Extract the [x, y] coordinate from the center of the cell holding the provided text.  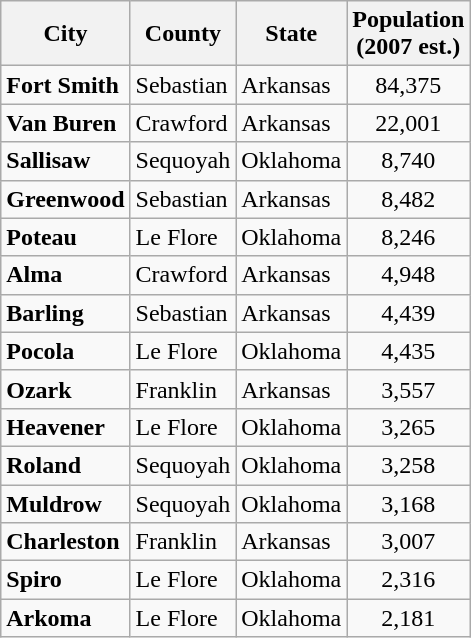
Fort Smith [66, 85]
Alma [66, 275]
Barling [66, 313]
Sallisaw [66, 161]
3,557 [408, 389]
4,435 [408, 351]
84,375 [408, 85]
County [183, 34]
8,246 [408, 237]
Ozark [66, 389]
2,181 [408, 618]
Pocola [66, 351]
Roland [66, 465]
8,740 [408, 161]
Population (2007 est.) [408, 34]
Arkoma [66, 618]
Charleston [66, 542]
3,007 [408, 542]
City [66, 34]
4,948 [408, 275]
Greenwood [66, 199]
3,168 [408, 503]
4,439 [408, 313]
3,265 [408, 427]
Poteau [66, 237]
Muldrow [66, 503]
3,258 [408, 465]
2,316 [408, 580]
Spiro [66, 580]
State [292, 34]
22,001 [408, 123]
Heavener [66, 427]
Van Buren [66, 123]
8,482 [408, 199]
